Pinpoint the cell where the given text exists, returning its [X, Y] midpoint coordinate. 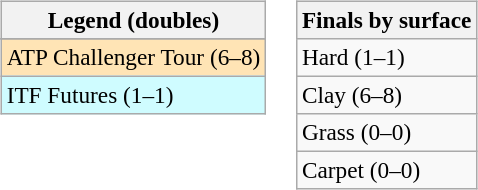
ATP Challenger Tour (6–8) [133, 57]
Finals by surface [387, 20]
Clay (6–8) [387, 95]
Carpet (0–0) [387, 171]
Grass (0–0) [387, 133]
ITF Futures (1–1) [133, 95]
Hard (1–1) [387, 57]
Legend (doubles) [133, 20]
